Detect which cell encompasses the target text, then output its (X, Y) center coordinate. 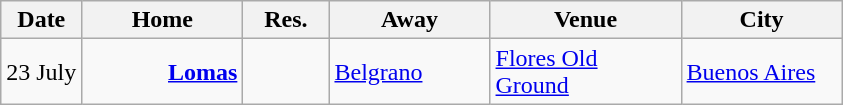
City (762, 20)
Lomas (162, 72)
Buenos Aires (762, 72)
23 July (42, 72)
Belgrano (410, 72)
Flores Old Ground (586, 72)
Date (42, 20)
Home (162, 20)
Venue (586, 20)
Away (410, 20)
Res. (286, 20)
